Find where the given text appears and provide that cell's center as [X, Y] coordinate. 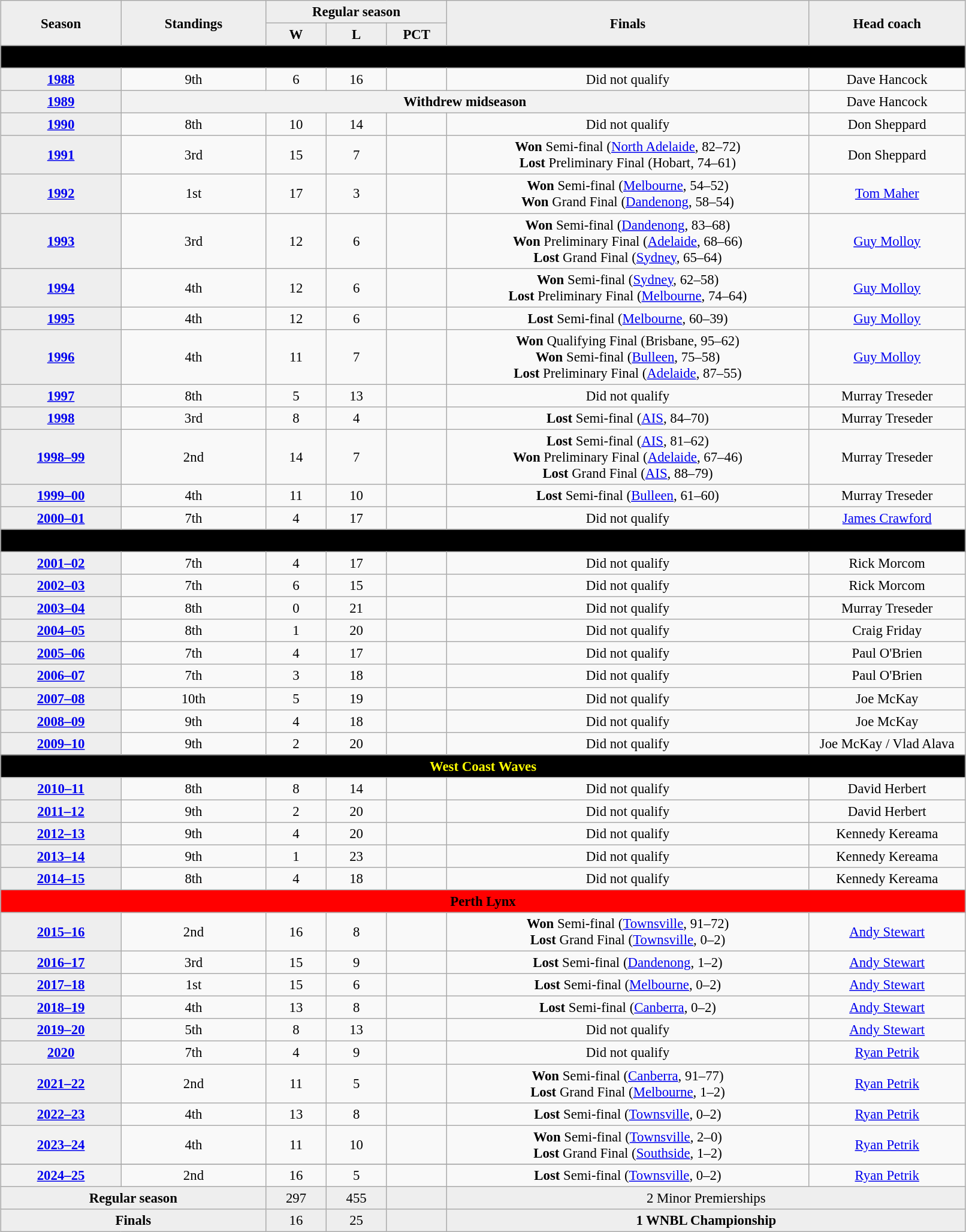
1997 [61, 396]
2 Minor Premierships [706, 1198]
2004–05 [61, 631]
1993 [61, 241]
Lost Semi-final (Dandenong, 1–2) [628, 963]
0 [296, 609]
Won Qualifying Final (Brisbane, 95–62) Won Semi-final (Bulleen, 75–58) Lost Preliminary Final (Adelaide, 87–55) [628, 357]
2016–17 [61, 963]
W [296, 35]
2024–25 [61, 1175]
2013–14 [61, 856]
2007–08 [61, 698]
2010–11 [61, 789]
2015–16 [61, 932]
Lost Semi-final (Canberra, 0–2) [628, 1008]
1992 [61, 194]
297 [296, 1198]
James Crawford [887, 518]
2014–15 [61, 879]
Lost Semi-final (AIS, 81–62) Won Preliminary Final (Adelaide, 67–46) Lost Grand Final (AIS, 88–79) [628, 457]
2001–02 [61, 564]
25 [356, 1221]
2008–09 [61, 721]
1988 [61, 80]
Lost Semi-final (AIS, 84–70) [628, 418]
2023–24 [61, 1145]
2020 [61, 1053]
1998 [61, 418]
1989 [61, 102]
Season [61, 23]
10th [194, 698]
1998–99 [61, 457]
Withdrew midseason [465, 102]
2022–23 [61, 1114]
Perth Breakers [483, 57]
1991 [61, 155]
19 [356, 698]
Won Semi-final (Townsville, 91–72) Lost Grand Final (Townsville, 0–2) [628, 932]
2000–01 [61, 518]
2005–06 [61, 653]
455 [356, 1198]
Lost Semi-final (Melbourne, 60–39) [628, 318]
Won Semi-final (Townsville, 2–0) Lost Grand Final (Southside, 1–2) [628, 1145]
2012–13 [61, 834]
1995 [61, 318]
1994 [61, 288]
2003–04 [61, 609]
1996 [61, 357]
2019–20 [61, 1031]
Won Semi-final (Melbourne, 54–52) Won Grand Final (Dandenong, 58–54) [628, 194]
1990 [61, 125]
Craig Friday [887, 631]
2006–07 [61, 676]
Won Semi-final (North Adelaide, 82–72) Lost Preliminary Final (Hobart, 74–61) [628, 155]
West Coast Waves [483, 766]
Joe McKay / Vlad Alava [887, 743]
2011–12 [61, 811]
Standings [194, 23]
5th [194, 1031]
2009–10 [61, 743]
1999–00 [61, 496]
2018–19 [61, 1008]
1 WNBL Championship [706, 1221]
L [356, 35]
2021–22 [61, 1084]
2017–18 [61, 985]
Tom Maher [887, 194]
23 [356, 856]
PCT [417, 35]
Won Semi-final (Sydney, 62–58) Lost Preliminary Final (Melbourne, 74–64) [628, 288]
Head coach [887, 23]
Won Semi-final (Canberra, 91–77) Lost Grand Final (Melbourne, 1–2) [628, 1084]
2002–03 [61, 586]
Won Semi-final (Dandenong, 83–68) Won Preliminary Final (Adelaide, 68–66) Lost Grand Final (Sydney, 65–64) [628, 241]
Lost Semi-final (Bulleen, 61–60) [628, 496]
21 [356, 609]
Lost Semi-final (Melbourne, 0–2) [628, 985]
